Identify which cell holds the provided text, then report its [X, Y] central coordinate. 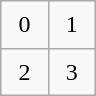
1 [72, 24]
3 [72, 72]
0 [24, 24]
2 [24, 72]
